Extract the (X, Y) coordinate from the center of the cell holding the provided text.  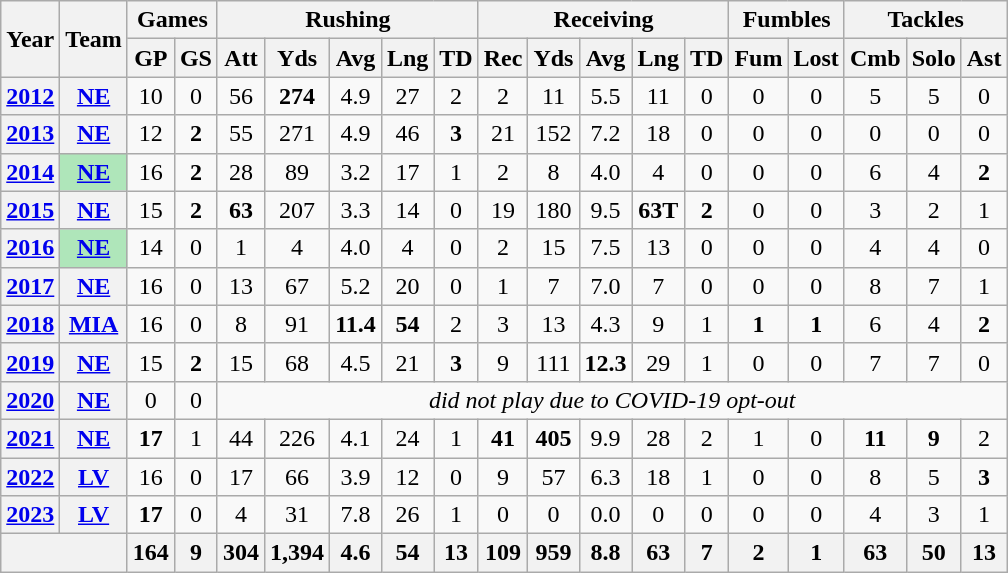
5.5 (606, 96)
3.3 (356, 210)
63T (658, 210)
2018 (30, 324)
Tackles (926, 20)
304 (240, 553)
29 (658, 362)
GP (150, 58)
2021 (30, 438)
MIA (94, 324)
Att (240, 58)
152 (554, 134)
68 (298, 362)
89 (298, 172)
Rushing (348, 20)
7.2 (606, 134)
3.9 (356, 477)
Fum (758, 58)
2020 (30, 400)
66 (298, 477)
207 (298, 210)
46 (407, 134)
24 (407, 438)
2016 (30, 248)
50 (934, 553)
109 (503, 553)
2014 (30, 172)
67 (298, 286)
2022 (30, 477)
3.2 (356, 172)
Lost (816, 58)
Team (94, 39)
GS (196, 58)
4.3 (606, 324)
44 (240, 438)
2017 (30, 286)
10 (150, 96)
0.0 (606, 515)
271 (298, 134)
Cmb (875, 58)
Receiving (604, 20)
57 (554, 477)
41 (503, 438)
Solo (934, 58)
56 (240, 96)
7.8 (356, 515)
2015 (30, 210)
did not play due to COVID-19 opt-out (612, 400)
Ast (984, 58)
164 (150, 553)
8.8 (606, 553)
5.2 (356, 286)
180 (554, 210)
4.1 (356, 438)
2023 (30, 515)
26 (407, 515)
Year (30, 39)
959 (554, 553)
4.5 (356, 362)
1,394 (298, 553)
12.3 (606, 362)
6.3 (606, 477)
20 (407, 286)
4.6 (356, 553)
2012 (30, 96)
Fumbles (786, 20)
7.5 (606, 248)
27 (407, 96)
274 (298, 96)
Games (172, 20)
9.5 (606, 210)
226 (298, 438)
11.4 (356, 324)
55 (240, 134)
405 (554, 438)
91 (298, 324)
2019 (30, 362)
31 (298, 515)
9.9 (606, 438)
2013 (30, 134)
7.0 (606, 286)
Rec (503, 58)
111 (554, 362)
19 (503, 210)
